Detect which cell encompasses the target text, then output its [X, Y] center coordinate. 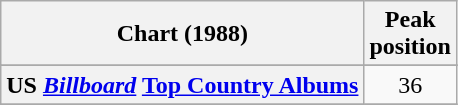
US Billboard Top Country Albums [182, 85]
Chart (1988) [182, 34]
36 [410, 85]
Peakposition [410, 34]
